Identify which cell holds the provided text, then report its [X, Y] central coordinate. 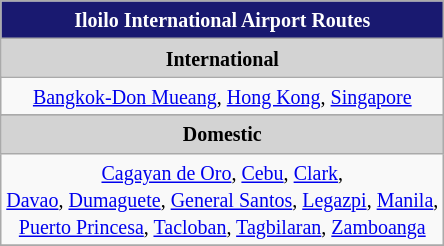
Iloilo International Airport Routes [222, 20]
Bangkok-Don Mueang, Hong Kong, Singapore [222, 96]
Domestic [222, 134]
International [222, 58]
Cagayan de Oro, Cebu, Clark, Davao, Dumaguete, General Santos, Legazpi, Manila, Puerto Princesa, Tacloban, Tagbilaran, Zamboanga [222, 199]
